Detect which cell encompasses the target text, then output its [x, y] center coordinate. 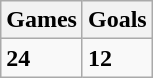
12 [117, 58]
Goals [117, 20]
Games [42, 20]
24 [42, 58]
